Extract the (X, Y) coordinate from the center of the cell holding the provided text.  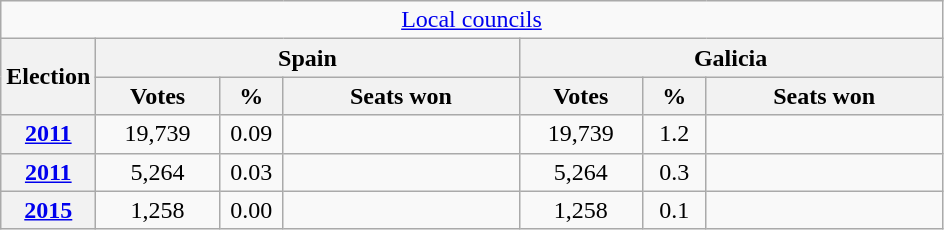
0.1 (675, 210)
0.00 (251, 210)
Local councils (472, 20)
Election (48, 77)
Spain (308, 58)
0.09 (251, 134)
0.3 (675, 172)
2015 (48, 210)
0.03 (251, 172)
1.2 (675, 134)
Galicia (730, 58)
